Detect which cell encompasses the target text, then output its (x, y) center coordinate. 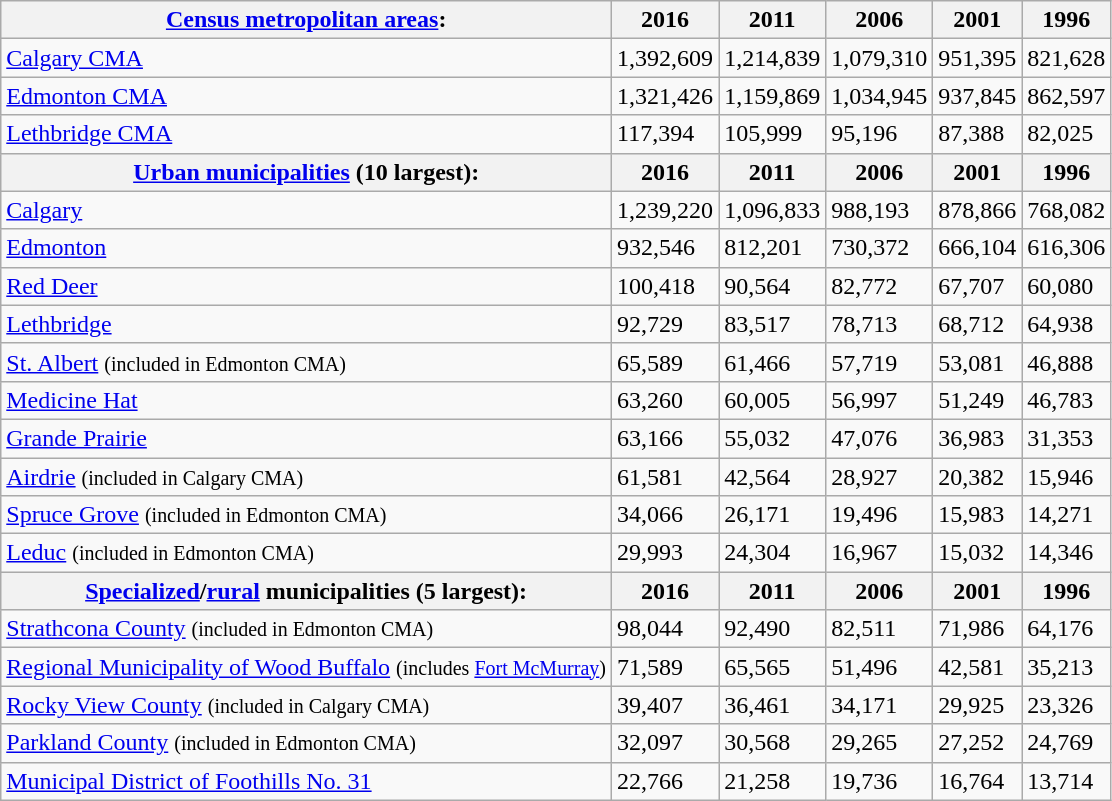
61,581 (666, 477)
35,213 (1066, 667)
1,214,839 (772, 58)
15,032 (978, 553)
82,772 (880, 286)
42,581 (978, 667)
Red Deer (306, 286)
29,993 (666, 553)
666,104 (978, 248)
821,628 (1066, 58)
Edmonton CMA (306, 96)
932,546 (666, 248)
56,997 (880, 400)
23,326 (1066, 705)
34,171 (880, 705)
57,719 (880, 362)
26,171 (772, 515)
19,496 (880, 515)
28,927 (880, 477)
St. Albert (included in Edmonton CMA) (306, 362)
32,097 (666, 743)
16,764 (978, 781)
Spruce Grove (included in Edmonton CMA) (306, 515)
Grande Prairie (306, 438)
30,568 (772, 743)
Strathcona County (included in Edmonton CMA) (306, 629)
24,769 (1066, 743)
29,265 (880, 743)
78,713 (880, 324)
951,395 (978, 58)
61,466 (772, 362)
616,306 (1066, 248)
67,707 (978, 286)
15,983 (978, 515)
1,392,609 (666, 58)
36,983 (978, 438)
60,080 (1066, 286)
55,032 (772, 438)
46,783 (1066, 400)
768,082 (1066, 210)
Medicine Hat (306, 400)
39,407 (666, 705)
47,076 (880, 438)
100,418 (666, 286)
1,321,426 (666, 96)
82,025 (1066, 134)
87,388 (978, 134)
95,196 (880, 134)
68,712 (978, 324)
Specialized/rural municipalities (5 largest): (306, 591)
15,946 (1066, 477)
82,511 (880, 629)
21,258 (772, 781)
Census metropolitan areas: (306, 20)
Airdrie (included in Calgary CMA) (306, 477)
22,766 (666, 781)
60,005 (772, 400)
46,888 (1066, 362)
51,496 (880, 667)
Calgary CMA (306, 58)
14,271 (1066, 515)
1,079,310 (880, 58)
730,372 (880, 248)
71,589 (666, 667)
Calgary (306, 210)
1,239,220 (666, 210)
20,382 (978, 477)
Municipal District of Foothills No. 31 (306, 781)
31,353 (1066, 438)
Parkland County (included in Edmonton CMA) (306, 743)
14,346 (1066, 553)
24,304 (772, 553)
Edmonton (306, 248)
92,729 (666, 324)
Leduc (included in Edmonton CMA) (306, 553)
29,925 (978, 705)
937,845 (978, 96)
1,034,945 (880, 96)
117,394 (666, 134)
83,517 (772, 324)
98,044 (666, 629)
65,565 (772, 667)
64,938 (1066, 324)
36,461 (772, 705)
92,490 (772, 629)
65,589 (666, 362)
Urban municipalities (10 largest): (306, 172)
878,866 (978, 210)
13,714 (1066, 781)
27,252 (978, 743)
1,159,869 (772, 96)
Rocky View County (included in Calgary CMA) (306, 705)
63,260 (666, 400)
812,201 (772, 248)
71,986 (978, 629)
90,564 (772, 286)
862,597 (1066, 96)
34,066 (666, 515)
51,249 (978, 400)
105,999 (772, 134)
64,176 (1066, 629)
Lethbridge (306, 324)
53,081 (978, 362)
Lethbridge CMA (306, 134)
1,096,833 (772, 210)
19,736 (880, 781)
63,166 (666, 438)
Regional Municipality of Wood Buffalo (includes Fort McMurray) (306, 667)
42,564 (772, 477)
988,193 (880, 210)
16,967 (880, 553)
